Provide the (X, Y) coordinate of the cell's center where the given text is located.  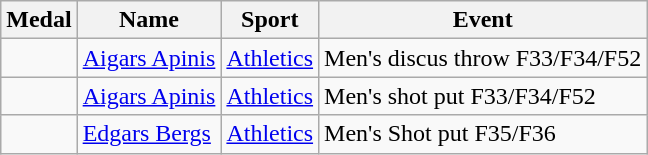
Men's Shot put F35/F36 (483, 134)
Event (483, 20)
Men's shot put F33/F34/F52 (483, 96)
Name (149, 20)
Medal (39, 20)
Sport (270, 20)
Men's discus throw F33/F34/F52 (483, 58)
Edgars Bergs (149, 134)
